From the cell containing the given text, extract its center point as [X, Y] coordinate. 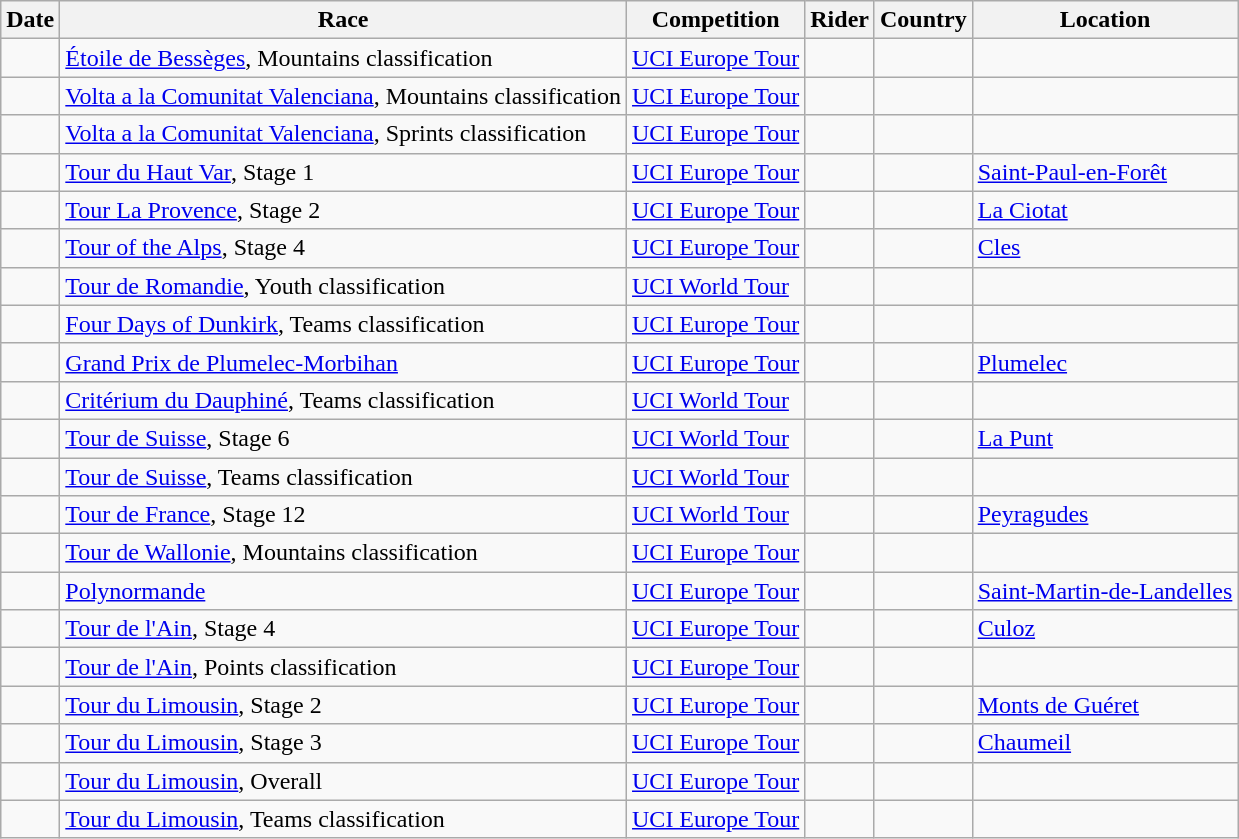
Volta a la Comunitat Valenciana, Mountains classification [344, 96]
Rider [840, 20]
Peyragudes [1105, 515]
Tour de Wallonie, Mountains classification [344, 553]
La Ciotat [1105, 210]
Culoz [1105, 629]
Critérium du Dauphiné, Teams classification [344, 400]
Tour du Limousin, Stage 3 [344, 743]
Tour de France, Stage 12 [344, 515]
Tour du Limousin, Stage 2 [344, 705]
Date [30, 20]
Tour La Provence, Stage 2 [344, 210]
Country [923, 20]
La Punt [1105, 438]
Monts de Guéret [1105, 705]
Race [344, 20]
Tour du Limousin, Overall [344, 781]
Location [1105, 20]
Tour de Suisse, Stage 6 [344, 438]
Tour de l'Ain, Stage 4 [344, 629]
Tour de Romandie, Youth classification [344, 286]
Four Days of Dunkirk, Teams classification [344, 324]
Tour du Limousin, Teams classification [344, 819]
Tour of the Alps, Stage 4 [344, 248]
Tour de Suisse, Teams classification [344, 477]
Volta a la Comunitat Valenciana, Sprints classification [344, 134]
Tour du Haut Var, Stage 1 [344, 172]
Plumelec [1105, 362]
Cles [1105, 248]
Competition [716, 20]
Polynormande [344, 591]
Saint-Paul-en-Forêt [1105, 172]
Chaumeil [1105, 743]
Grand Prix de Plumelec-Morbihan [344, 362]
Saint-Martin-de-Landelles [1105, 591]
Étoile de Bessèges, Mountains classification [344, 58]
Tour de l'Ain, Points classification [344, 667]
